Find where the given text appears and provide that cell's center as (x, y) coordinate. 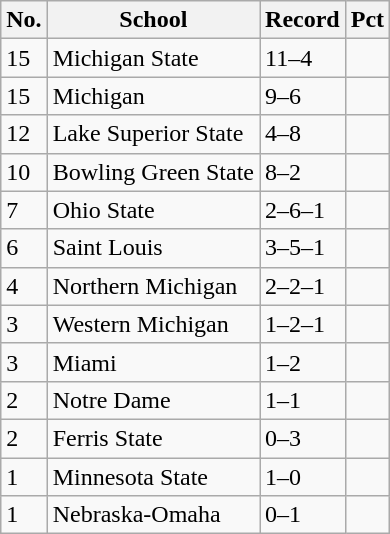
1–0 (303, 477)
3–5–1 (303, 248)
6 (24, 248)
School (153, 20)
No. (24, 20)
4 (24, 286)
0–3 (303, 438)
2–6–1 (303, 210)
2–2–1 (303, 286)
Michigan (153, 96)
12 (24, 134)
Miami (153, 362)
11–4 (303, 58)
Pct (367, 20)
9–6 (303, 96)
Ohio State (153, 210)
Record (303, 20)
Ferris State (153, 438)
0–1 (303, 515)
1–2 (303, 362)
10 (24, 172)
Northern Michigan (153, 286)
1–2–1 (303, 324)
8–2 (303, 172)
Lake Superior State (153, 134)
Notre Dame (153, 400)
Saint Louis (153, 248)
4–8 (303, 134)
Western Michigan (153, 324)
7 (24, 210)
Minnesota State (153, 477)
Michigan State (153, 58)
Bowling Green State (153, 172)
1–1 (303, 400)
Nebraska-Omaha (153, 515)
